Output the [x, y] coordinate of the center of the cell containing the given text.  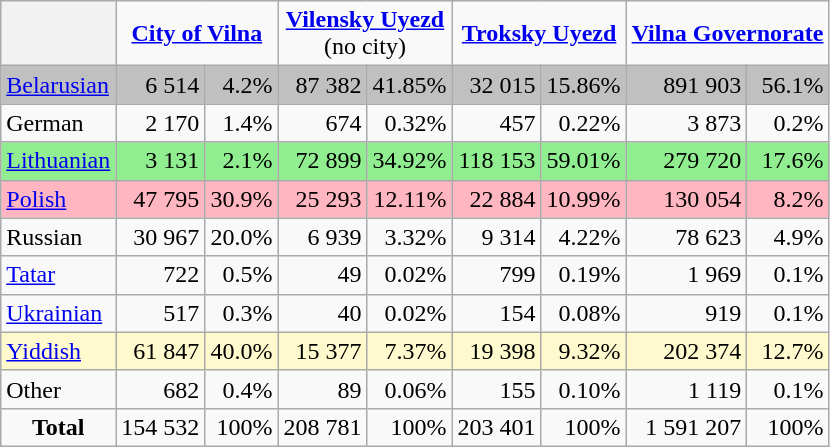
1 119 [686, 389]
78 623 [686, 237]
682 [160, 389]
154 532 [160, 427]
40.0% [242, 351]
German [58, 123]
208 781 [322, 427]
34.92% [410, 161]
799 [496, 275]
Belarusian [58, 85]
2.1% [242, 161]
7.37% [410, 351]
0.19% [584, 275]
4.22% [584, 237]
279 720 [686, 161]
Troksky Uyezd [539, 34]
1 969 [686, 275]
47 795 [160, 199]
154 [496, 313]
1.4% [242, 123]
49 [322, 275]
17.6% [788, 161]
Total [58, 427]
59.01% [584, 161]
89 [322, 389]
56.1% [788, 85]
0.5% [242, 275]
0.22% [584, 123]
Other [58, 389]
61 847 [160, 351]
3 873 [686, 123]
20.0% [242, 237]
Vilna Governorate [728, 34]
Tatar [58, 275]
130 054 [686, 199]
457 [496, 123]
32 015 [496, 85]
22 884 [496, 199]
517 [160, 313]
9.32% [584, 351]
40 [322, 313]
2 170 [160, 123]
72 899 [322, 161]
155 [496, 389]
19 398 [496, 351]
202 374 [686, 351]
Ukrainian [58, 313]
4.9% [788, 237]
Polish [58, 199]
30 967 [160, 237]
10.99% [584, 199]
118 153 [496, 161]
25 293 [322, 199]
0.10% [584, 389]
891 903 [686, 85]
6 514 [160, 85]
15.86% [584, 85]
722 [160, 275]
City of Vilna [197, 34]
1 591 207 [686, 427]
9 314 [496, 237]
12.11% [410, 199]
4.2% [242, 85]
0.32% [410, 123]
0.3% [242, 313]
3.32% [410, 237]
919 [686, 313]
30.9% [242, 199]
41.85% [410, 85]
Lithuanian [58, 161]
6 939 [322, 237]
0.4% [242, 389]
0.08% [584, 313]
Russian [58, 237]
8.2% [788, 199]
Vilensky Uyezd(no city) [365, 34]
674 [322, 123]
0.06% [410, 389]
12.7% [788, 351]
0.2% [788, 123]
15 377 [322, 351]
3 131 [160, 161]
203 401 [496, 427]
87 382 [322, 85]
Yiddish [58, 351]
